Identify which cell holds the provided text, then report its (X, Y) central coordinate. 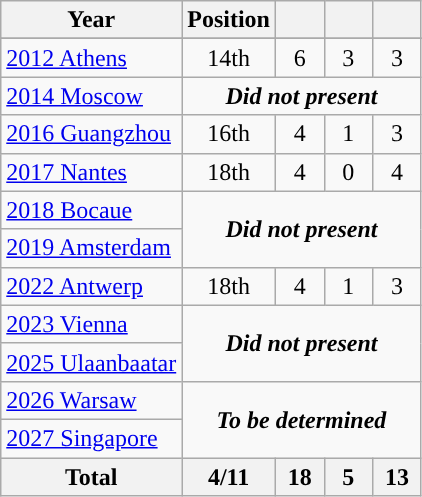
2019 Amsterdam (92, 248)
4/11 (229, 477)
13 (398, 477)
16th (229, 134)
2016 Guangzhou (92, 134)
2023 Vienna (92, 324)
6 (300, 58)
Position (229, 20)
2018 Bocaue (92, 210)
Year (92, 20)
2026 Warsaw (92, 400)
2027 Singapore (92, 438)
14th (229, 58)
0 (348, 172)
2014 Moscow (92, 96)
2025 Ulaanbaatar (92, 362)
2022 Antwerp (92, 286)
Total (92, 477)
2017 Nantes (92, 172)
5 (348, 477)
To be determined (302, 419)
2012 Athens (92, 58)
18 (300, 477)
